Pinpoint the cell where the given text exists, returning its [X, Y] midpoint coordinate. 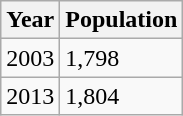
2003 [30, 58]
1,804 [122, 96]
Population [122, 20]
1,798 [122, 58]
Year [30, 20]
2013 [30, 96]
